Identify which cell holds the provided text, then report its (x, y) central coordinate. 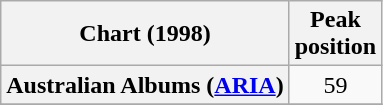
Chart (1998) (145, 34)
Peakposition (335, 34)
Australian Albums (ARIA) (145, 85)
59 (335, 85)
